Return [X, Y] of the center of cell containing provided text 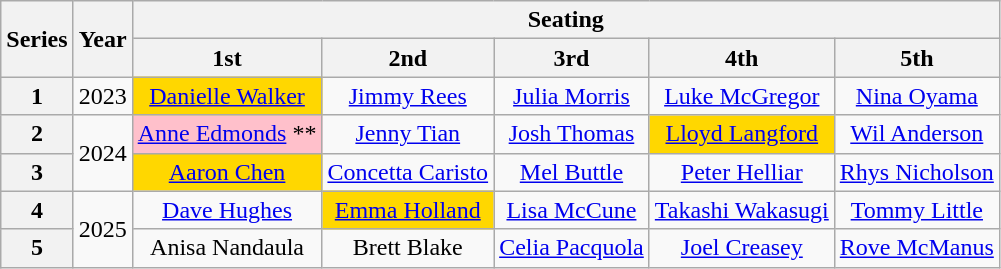
4 [37, 210]
Tommy Little [916, 210]
Nina Oyama [916, 96]
Jenny Tian [408, 134]
2025 [102, 229]
3rd [572, 58]
Year [102, 39]
Luke McGregor [742, 96]
Brett Blake [408, 248]
5 [37, 248]
4th [742, 58]
2024 [102, 153]
Joel Creasey [742, 248]
Rove McManus [916, 248]
Emma Holland [408, 210]
Celia Pacquola [572, 248]
Anisa Nandaula [227, 248]
Mel Buttle [572, 172]
Lloyd Langford [742, 134]
Lisa McCune [572, 210]
Dave Hughes [227, 210]
Danielle Walker [227, 96]
Jimmy Rees [408, 96]
Julia Morris [572, 96]
Peter Helliar [742, 172]
2 [37, 134]
Series [37, 39]
Seating [566, 20]
Takashi Wakasugi [742, 210]
2023 [102, 96]
Anne Edmonds ** [227, 134]
2nd [408, 58]
Concetta Caristo [408, 172]
3 [37, 172]
Aaron Chen [227, 172]
Wil Anderson [916, 134]
Rhys Nicholson [916, 172]
1 [37, 96]
1st [227, 58]
5th [916, 58]
Josh Thomas [572, 134]
